Find where the given text appears and provide that cell's center as (X, Y) coordinate. 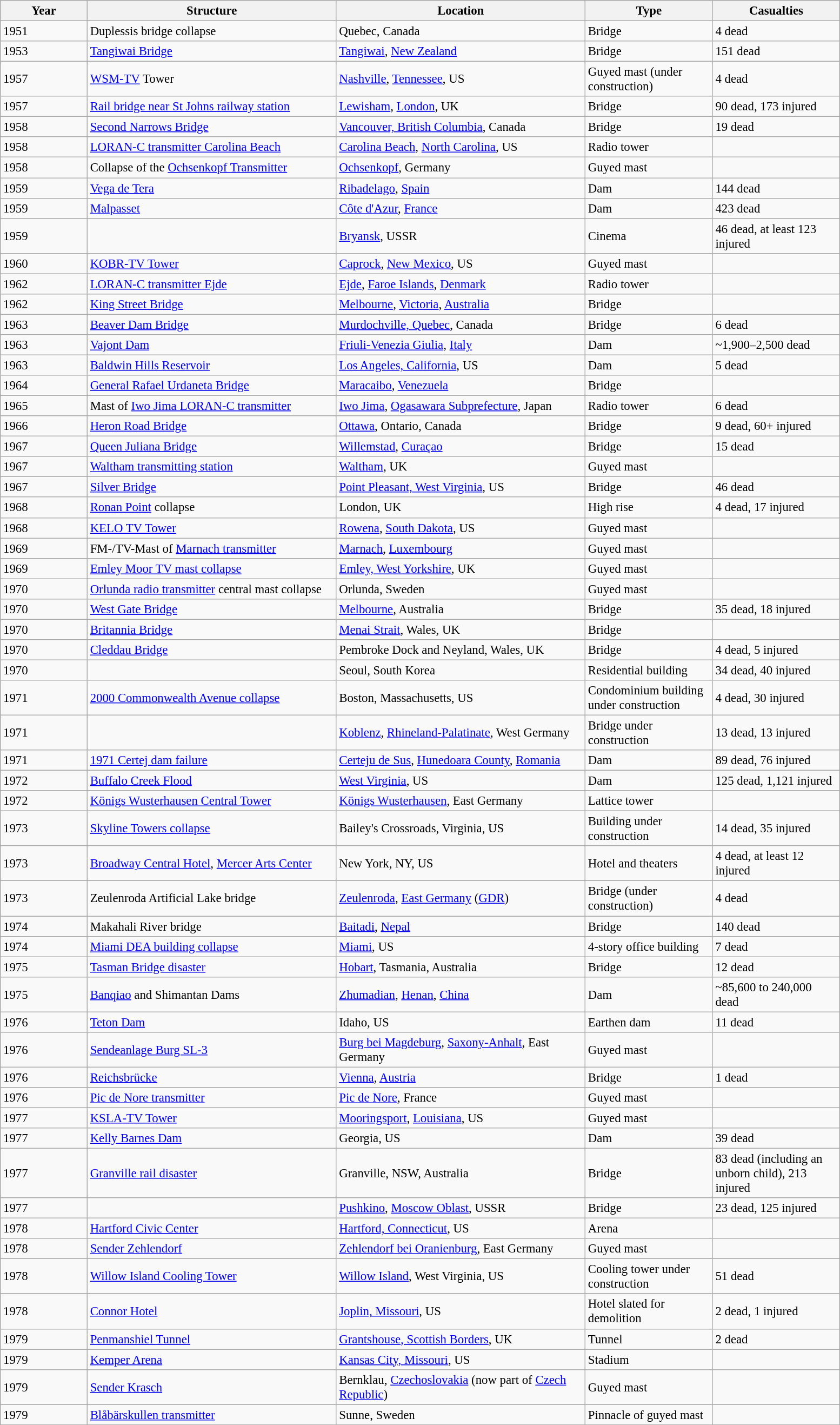
11 dead (776, 1022)
Zehlendorf bei Oranienburg, East Germany (461, 1249)
Bailey's Crossroads, Virginia, US (461, 829)
46 dead (776, 487)
Year (44, 11)
1966 (44, 426)
Ottawa, Ontario, Canada (461, 426)
Sendeanlage Burg SL-3 (212, 1050)
KSLA-TV Tower (212, 1118)
Königs Wusterhausen, East Germany (461, 801)
Mast of Iwo Jima LORAN-C transmitter (212, 406)
Cleddau Bridge (212, 650)
Cinema (649, 236)
Type (649, 11)
Buffalo Creek Flood (212, 781)
Arena (649, 1229)
4 dead, 5 injured (776, 650)
Bridge under construction (649, 733)
Caprock, New Mexico, US (461, 263)
Condominium building under construction (649, 698)
423 dead (776, 208)
39 dead (776, 1138)
Bernklau, Czechoslovakia (now part of Czech Republic) (461, 1387)
Building under construction (649, 829)
LORAN-C transmitter Ejde (212, 284)
Mooringsport, Louisiana, US (461, 1118)
Tangiwai, New Zealand (461, 51)
Pembroke Dock and Neyland, Wales, UK (461, 650)
15 dead (776, 447)
51 dead (776, 1276)
Banqiao and Shimantan Dams (212, 994)
FM-/TV-Mast of Marnach transmitter (212, 548)
Orlunda, Sweden (461, 589)
KELO TV Tower (212, 528)
Georgia, US (461, 1138)
Rowena, South Dakota, US (461, 528)
13 dead, 13 injured (776, 733)
Ribadelago, Spain (461, 188)
Bridge (under construction) (649, 899)
Willow Island, West Virginia, US (461, 1276)
Marnach, Luxembourg (461, 548)
Zhumadian, Henan, China (461, 994)
Malpasset (212, 208)
Los Angeles, California, US (461, 365)
14 dead, 35 injured (776, 829)
Nashville, Tennessee, US (461, 79)
Heron Road Bridge (212, 426)
KOBR-TV Tower (212, 263)
1951 (44, 31)
Melbourne, Australia (461, 609)
Kelly Barnes Dam (212, 1138)
Emley Moor TV mast collapse (212, 568)
Hotel and theaters (649, 863)
Hobart, Tasmania, Australia (461, 967)
Rail bridge near St Johns railway station (212, 107)
1965 (44, 406)
2 dead (776, 1339)
LORAN-C transmitter Carolina Beach (212, 148)
Côte d'Azur, France (461, 208)
140 dead (776, 926)
1 dead (776, 1077)
35 dead, 18 injured (776, 609)
46 dead, at least 123 injured (776, 236)
Granville rail disaster (212, 1174)
Kemper Arena (212, 1360)
Hotel slated for demolition (649, 1312)
General Rafael Urdaneta Bridge (212, 386)
Pushkino, Moscow Oblast, USSR (461, 1208)
Murdochville, Quebec, Canada (461, 324)
Quebec, Canada (461, 31)
4-story office building (649, 946)
Vancouver, British Columbia, Canada (461, 127)
151 dead (776, 51)
High rise (649, 508)
Menai Strait, Wales, UK (461, 629)
Lewisham, London, UK (461, 107)
Iwo Jima, Ogasawara Subprefecture, Japan (461, 406)
Baldwin Hills Reservoir (212, 365)
Bryansk, USSR (461, 236)
Emley, West Yorkshire, UK (461, 568)
144 dead (776, 188)
Seoul, South Korea (461, 670)
WSM-TV Tower (212, 79)
89 dead, 76 injured (776, 760)
Britannia Bridge (212, 629)
King Street Bridge (212, 304)
5 dead (776, 365)
Vajont Dam (212, 345)
1964 (44, 386)
12 dead (776, 967)
Waltham, UK (461, 467)
New York, NY, US (461, 863)
125 dead, 1,121 injured (776, 781)
Tunnel (649, 1339)
Sender Zehlendorf (212, 1249)
90 dead, 173 injured (776, 107)
9 dead, 60+ injured (776, 426)
Reichsbrücke (212, 1077)
Pic de Nore, France (461, 1098)
Pic de Nore transmitter (212, 1098)
2000 Commonwealth Avenue collapse (212, 698)
Friuli-Venezia Giulia, Italy (461, 345)
Queen Juliana Bridge (212, 447)
Cooling tower under construction (649, 1276)
Waltham transmitting station (212, 467)
Hartford, Connecticut, US (461, 1229)
Duplessis bridge collapse (212, 31)
Collapse of the Ochsenkopf Transmitter (212, 168)
2 dead, 1 injured (776, 1312)
1971 Certej dam failure (212, 760)
Sender Krasch (212, 1387)
Ejde, Faroe Islands, Denmark (461, 284)
Tangiwai Bridge (212, 51)
Kansas City, Missouri, US (461, 1360)
Skyline Towers collapse (212, 829)
Carolina Beach, North Carolina, US (461, 148)
Earthen dam (649, 1022)
Location (461, 11)
83 dead (including an unborn child), 213 injured (776, 1174)
1960 (44, 263)
23 dead, 125 injured (776, 1208)
Ochsenkopf, Germany (461, 168)
Penmanshiel Tunnel (212, 1339)
Casualties (776, 11)
Joplin, Missouri, US (461, 1312)
Connor Hotel (212, 1312)
Boston, Massachusetts, US (461, 698)
Granville, NSW, Australia (461, 1174)
Makahali River bridge (212, 926)
Structure (212, 11)
Pinnacle of guyed mast (649, 1415)
Idaho, US (461, 1022)
Zeulenroda, East Germany (GDR) (461, 899)
Guyed mast (under construction) (649, 79)
Point Pleasant, West Virginia, US (461, 487)
West Gate Bridge (212, 609)
Broadway Central Hotel, Mercer Arts Center (212, 863)
Vienna, Austria (461, 1077)
~85,600 to 240,000 dead (776, 994)
Burg bei Magdeburg, Saxony-Anhalt, East Germany (461, 1050)
19 dead (776, 127)
Orlunda radio transmitter central mast collapse (212, 589)
4 dead, at least 12 injured (776, 863)
Miami, US (461, 946)
Königs Wusterhausen Central Tower (212, 801)
Certeju de Sus, Hunedoara County, Romania (461, 760)
Teton Dam (212, 1022)
Silver Bridge (212, 487)
Vega de Tera (212, 188)
Baitadi, Nepal (461, 926)
Blåbärskullen transmitter (212, 1415)
West Virginia, US (461, 781)
Koblenz, Rhineland-Palatinate, West Germany (461, 733)
7 dead (776, 946)
Residential building (649, 670)
London, UK (461, 508)
Grantshouse, Scottish Borders, UK (461, 1339)
4 dead, 30 injured (776, 698)
Sunne, Sweden (461, 1415)
Ronan Point collapse (212, 508)
Zeulenroda Artificial Lake bridge (212, 899)
Beaver Dam Bridge (212, 324)
Miami DEA building collapse (212, 946)
Willemstad, Curaçao (461, 447)
34 dead, 40 injured (776, 670)
Stadium (649, 1360)
4 dead, 17 injured (776, 508)
Lattice tower (649, 801)
~1,900–2,500 dead (776, 345)
Willow Island Cooling Tower (212, 1276)
Tasman Bridge disaster (212, 967)
1953 (44, 51)
Hartford Civic Center (212, 1229)
Melbourne, Victoria, Australia (461, 304)
Second Narrows Bridge (212, 127)
Maracaibo, Venezuela (461, 386)
